Return the (X, Y) coordinate for the center point of the cell that contains the specified text.  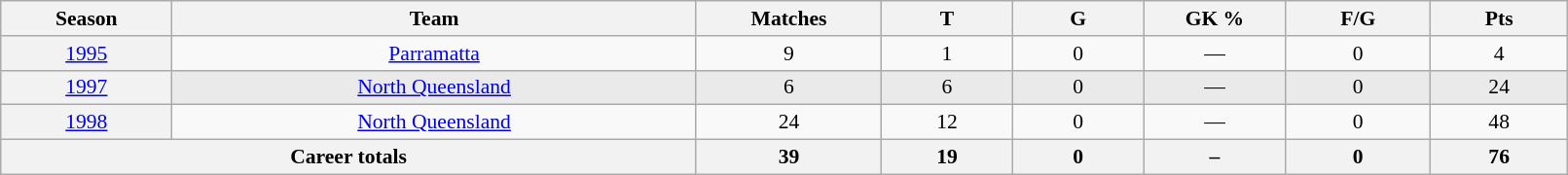
Season (87, 18)
1995 (87, 53)
19 (948, 157)
Career totals (348, 157)
1997 (87, 87)
4 (1499, 53)
Team (434, 18)
Matches (788, 18)
F/G (1358, 18)
39 (788, 157)
48 (1499, 122)
9 (788, 53)
Pts (1499, 18)
1 (948, 53)
T (948, 18)
76 (1499, 157)
– (1215, 157)
Parramatta (434, 53)
GK % (1215, 18)
12 (948, 122)
G (1078, 18)
1998 (87, 122)
